Determine the [X, Y] coordinate at the center of the cell enclosing the given text.  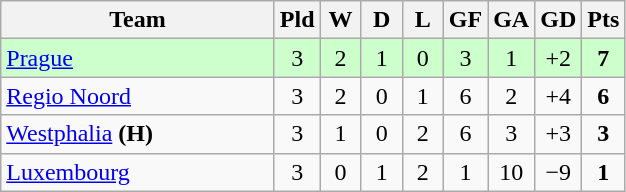
GF [465, 20]
Regio Noord [138, 96]
Pld [297, 20]
GD [558, 20]
10 [512, 172]
W [340, 20]
Pts [604, 20]
7 [604, 58]
Team [138, 20]
Prague [138, 58]
Luxembourg [138, 172]
+4 [558, 96]
D [382, 20]
L [422, 20]
+2 [558, 58]
Westphalia (H) [138, 134]
+3 [558, 134]
−9 [558, 172]
GA [512, 20]
